Detect which cell encompasses the target text, then output its (X, Y) center coordinate. 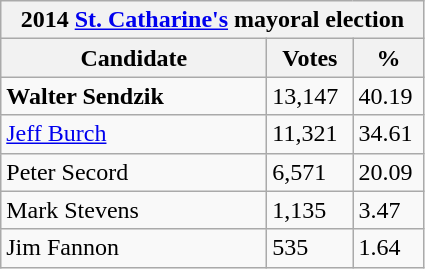
Walter Sendzik (134, 96)
34.61 (388, 134)
Peter Secord (134, 172)
20.09 (388, 172)
Votes (310, 58)
40.19 (388, 96)
Candidate (134, 58)
% (388, 58)
2014 St. Catharine's mayoral election (212, 20)
535 (310, 248)
11,321 (310, 134)
Jeff Burch (134, 134)
Mark Stevens (134, 210)
Jim Fannon (134, 248)
1.64 (388, 248)
3.47 (388, 210)
6,571 (310, 172)
1,135 (310, 210)
13,147 (310, 96)
